Detect which cell encompasses the target text, then output its [X, Y] center coordinate. 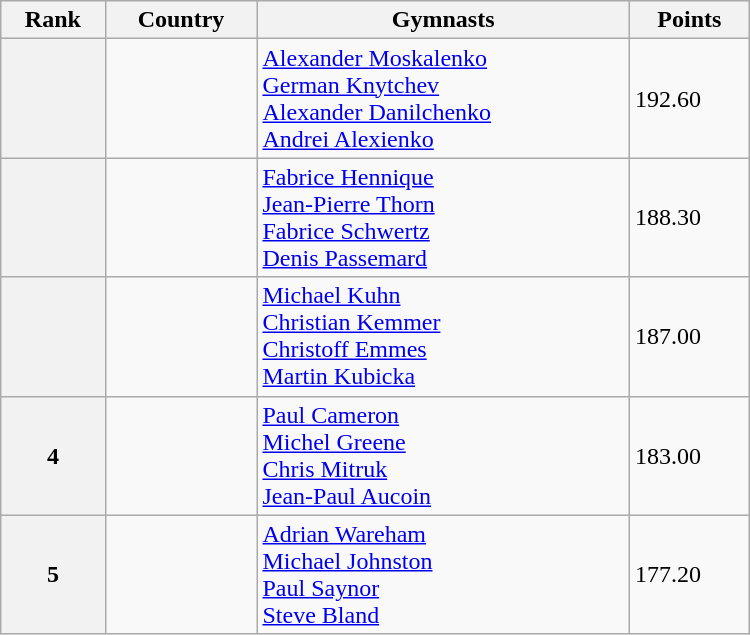
Michael Kuhn Christian Kemmer Christoff Emmes Martin Kubicka [443, 336]
Rank [53, 20]
Points [689, 20]
Gymnasts [443, 20]
177.20 [689, 574]
Alexander Moskalenko German Knytchev Alexander Danilchenko Andrei Alexienko [443, 98]
192.60 [689, 98]
Fabrice Hennique Jean-Pierre Thorn Fabrice Schwertz Denis Passemard [443, 218]
Paul Cameron Michel Greene Chris Mitruk Jean-Paul Aucoin [443, 456]
183.00 [689, 456]
187.00 [689, 336]
Adrian Wareham Michael Johnston Paul Saynor Steve Bland [443, 574]
Country [181, 20]
5 [53, 574]
4 [53, 456]
188.30 [689, 218]
